Output the (x, y) coordinate of the center of the cell containing the given text.  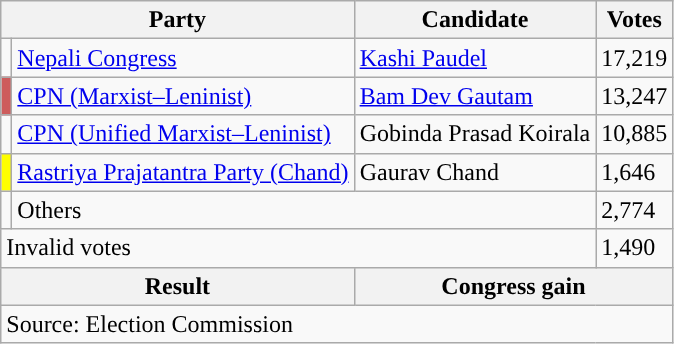
1,646 (634, 172)
CPN (Marxist–Leninist) (183, 96)
1,490 (634, 248)
Gobinda Prasad Koirala (475, 134)
Invalid votes (298, 248)
Nepali Congress (183, 58)
Candidate (475, 20)
Bam Dev Gautam (475, 96)
Kashi Paudel (475, 58)
Others (304, 210)
10,885 (634, 134)
Result (178, 286)
CPN (Unified Marxist–Leninist) (183, 134)
Votes (634, 20)
2,774 (634, 210)
Gaurav Chand (475, 172)
Source: Election Commission (337, 324)
Congress gain (514, 286)
Rastriya Prajatantra Party (Chand) (183, 172)
13,247 (634, 96)
17,219 (634, 58)
Party (178, 20)
